Capture the cell that displays the provided text and extract its (X, Y) central coordinate. 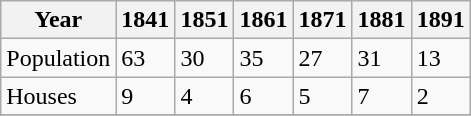
9 (146, 96)
2 (440, 96)
30 (204, 58)
Year (58, 20)
6 (264, 96)
1851 (204, 20)
1881 (382, 20)
1861 (264, 20)
27 (322, 58)
5 (322, 96)
35 (264, 58)
1871 (322, 20)
31 (382, 58)
Population (58, 58)
1841 (146, 20)
63 (146, 58)
4 (204, 96)
1891 (440, 20)
Houses (58, 96)
7 (382, 96)
13 (440, 58)
